Return (x, y) of the center of cell containing provided text 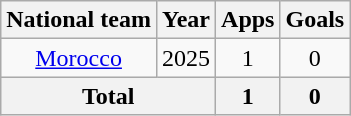
Year (186, 20)
Goals (315, 20)
Apps (248, 20)
2025 (186, 58)
Total (108, 96)
Morocco (79, 58)
National team (79, 20)
